Output the (x, y) coordinate of the center of the cell containing the given text.  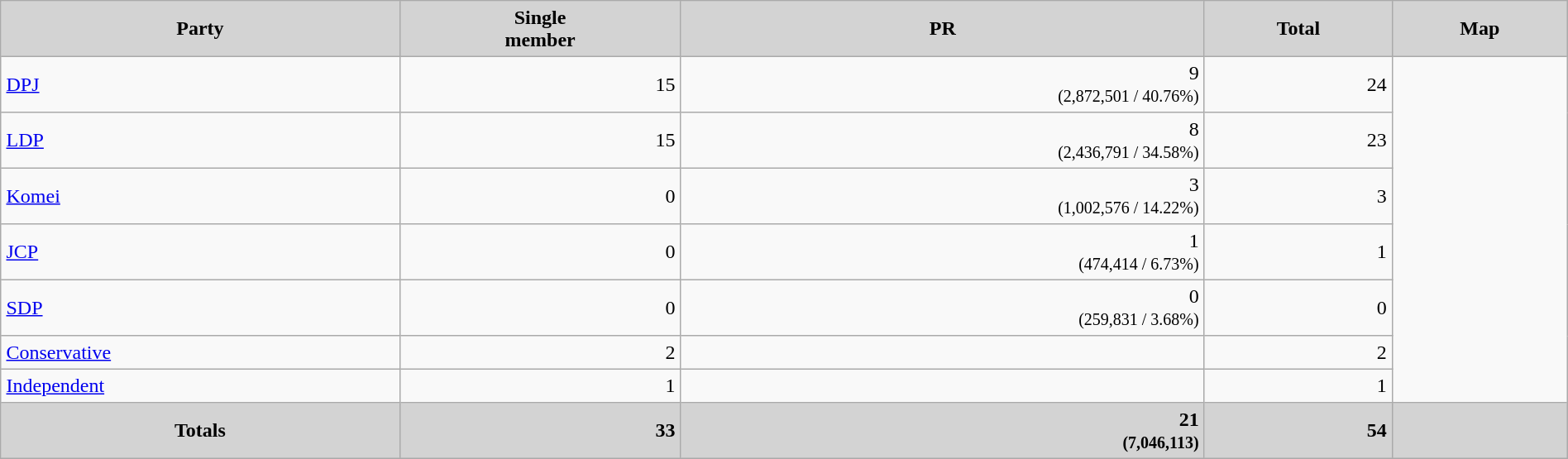
Totals (200, 431)
PR (943, 29)
JCP (200, 252)
23 (1298, 141)
Party (200, 29)
LDP (200, 141)
24 (1298, 84)
SDP (200, 308)
Singlemember (540, 29)
0(259,831 / 3.68%) (943, 308)
33 (540, 431)
Total (1298, 29)
1(474,414 / 6.73%) (943, 252)
3 (1298, 196)
DPJ (200, 84)
Conservative (200, 352)
9(2,872,501 / 40.76%) (943, 84)
21(7,046,113) (943, 431)
Komei (200, 196)
8(2,436,791 / 34.58%) (943, 141)
54 (1298, 431)
Independent (200, 385)
Map (1480, 29)
3(1,002,576 / 14.22%) (943, 196)
